Output the [x, y] coordinate of the center of the cell containing the given text.  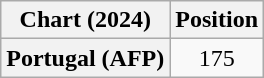
Chart (2024) [86, 20]
Portugal (AFP) [86, 58]
175 [217, 58]
Position [217, 20]
